Output the [X, Y] coordinate of the center of the cell containing the given text.  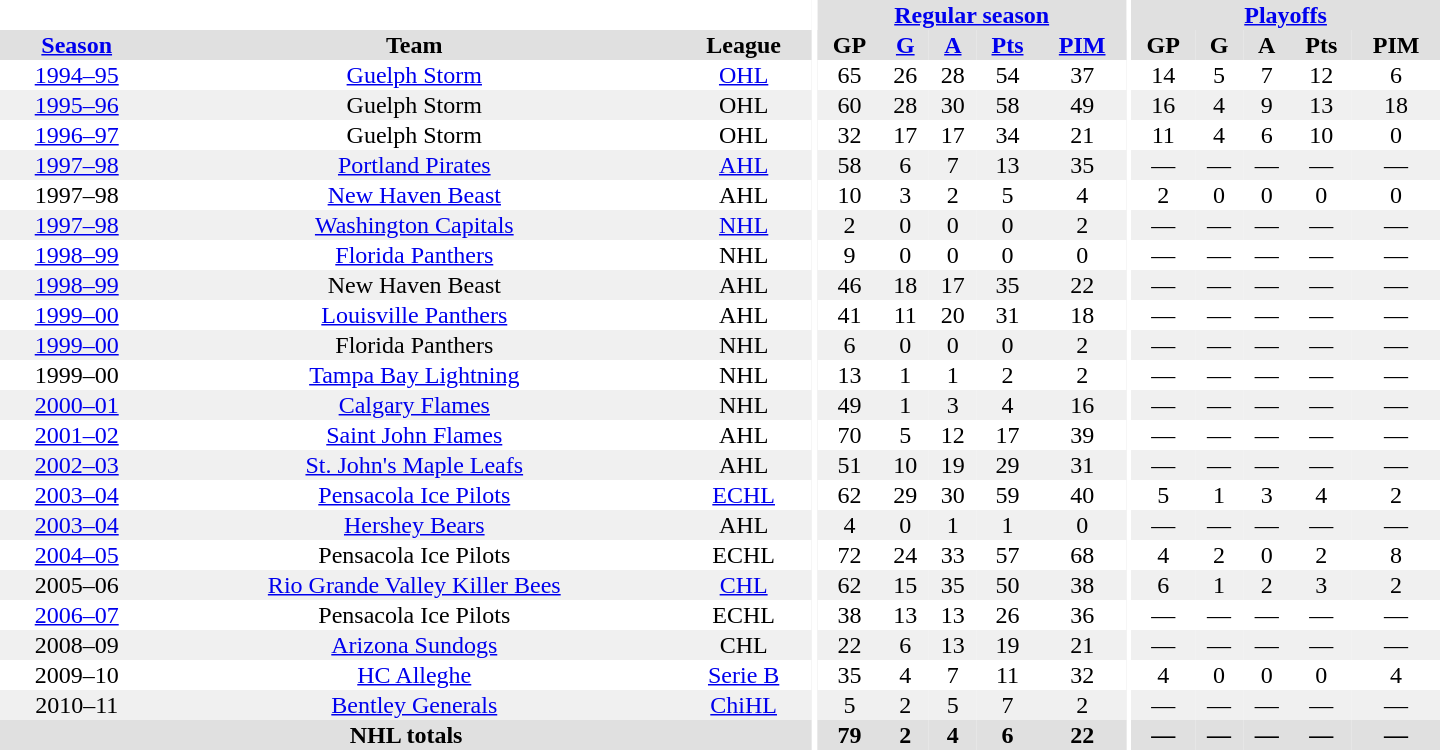
Hershey Bears [414, 525]
24 [905, 555]
8 [1396, 555]
1996–97 [76, 135]
2000–01 [76, 405]
NHL totals [406, 735]
20 [953, 315]
50 [1008, 585]
Louisville Panthers [414, 315]
33 [953, 555]
Serie B [744, 675]
Calgary Flames [414, 405]
39 [1082, 435]
2010–11 [76, 705]
79 [849, 735]
HC Alleghe [414, 675]
2004–05 [76, 555]
Bentley Generals [414, 705]
St. John's Maple Leafs [414, 465]
40 [1082, 495]
70 [849, 435]
72 [849, 555]
46 [849, 285]
ChiHL [744, 705]
Regular season [972, 15]
54 [1008, 75]
15 [905, 585]
68 [1082, 555]
37 [1082, 75]
Portland Pirates [414, 165]
14 [1163, 75]
2005–06 [76, 585]
Tampa Bay Lightning [414, 375]
1995–96 [76, 105]
1994–95 [76, 75]
League [744, 45]
Playoffs [1286, 15]
2008–09 [76, 645]
65 [849, 75]
Saint John Flames [414, 435]
Season [76, 45]
41 [849, 315]
Washington Capitals [414, 225]
Arizona Sundogs [414, 645]
34 [1008, 135]
57 [1008, 555]
51 [849, 465]
2006–07 [76, 615]
2001–02 [76, 435]
59 [1008, 495]
60 [849, 105]
2002–03 [76, 465]
Rio Grande Valley Killer Bees [414, 585]
Team [414, 45]
2009–10 [76, 675]
36 [1082, 615]
